Provide the [X, Y] coordinate of the cell's center where the given text is located.  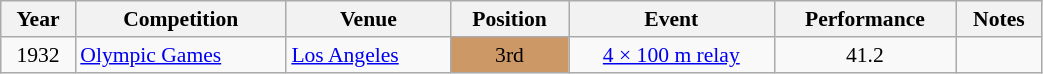
Performance [865, 19]
Position [509, 19]
Year [38, 19]
Los Angeles [368, 55]
Notes [999, 19]
4 × 100 m relay [672, 55]
Venue [368, 19]
41.2 [865, 55]
Event [672, 19]
Competition [180, 19]
1932 [38, 55]
3rd [509, 55]
Olympic Games [180, 55]
